Search for the cell housing the specified text and yield its (X, Y) center coordinate. 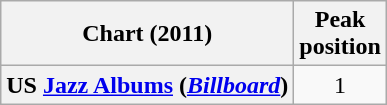
Peakposition (340, 34)
US Jazz Albums (Billboard) (148, 85)
1 (340, 85)
Chart (2011) (148, 34)
